From the cell containing the given text, extract its center point as [x, y] coordinate. 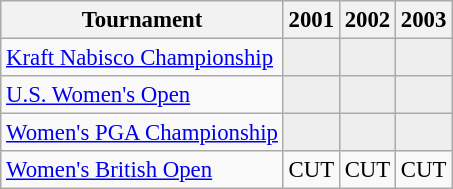
Women's PGA Championship [142, 133]
Women's British Open [142, 170]
2003 [424, 20]
Kraft Nabisco Championship [142, 58]
U.S. Women's Open [142, 95]
2002 [367, 20]
Tournament [142, 20]
2001 [311, 20]
